Detect which cell encompasses the target text, then output its (X, Y) center coordinate. 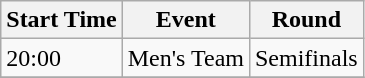
Round (306, 20)
Event (186, 20)
Men's Team (186, 58)
Start Time (62, 20)
20:00 (62, 58)
Semifinals (306, 58)
